Identify which cell holds the provided text, then report its [x, y] central coordinate. 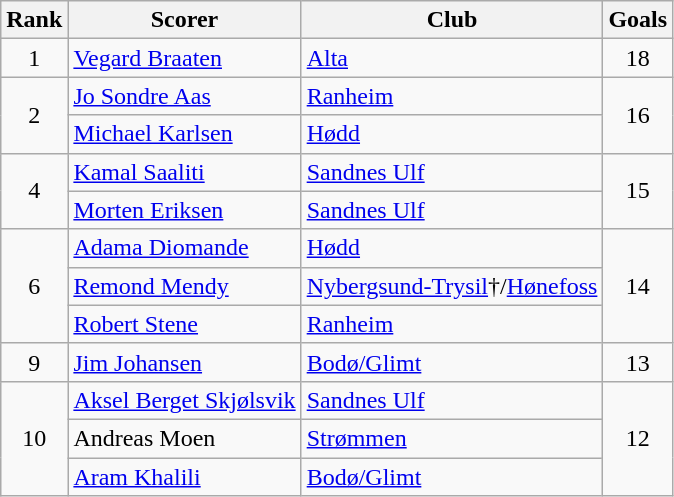
13 [638, 362]
Andreas Moen [184, 438]
16 [638, 115]
9 [34, 362]
Jo Sondre Aas [184, 96]
Scorer [184, 20]
10 [34, 438]
Robert Stene [184, 324]
Morten Eriksen [184, 210]
18 [638, 58]
Adama Diomande [184, 248]
Vegard Braaten [184, 58]
Goals [638, 20]
Michael Karlsen [184, 134]
Strømmen [452, 438]
Club [452, 20]
Jim Johansen [184, 362]
Rank [34, 20]
6 [34, 286]
1 [34, 58]
Alta [452, 58]
Aksel Berget Skjølsvik [184, 400]
15 [638, 191]
Nybergsund-Trysil†/Hønefoss [452, 286]
14 [638, 286]
Kamal Saaliti [184, 172]
2 [34, 115]
Aram Khalili [184, 477]
12 [638, 438]
4 [34, 191]
Remond Mendy [184, 286]
